Return the [X, Y] coordinate for the center point of the cell that contains the specified text.  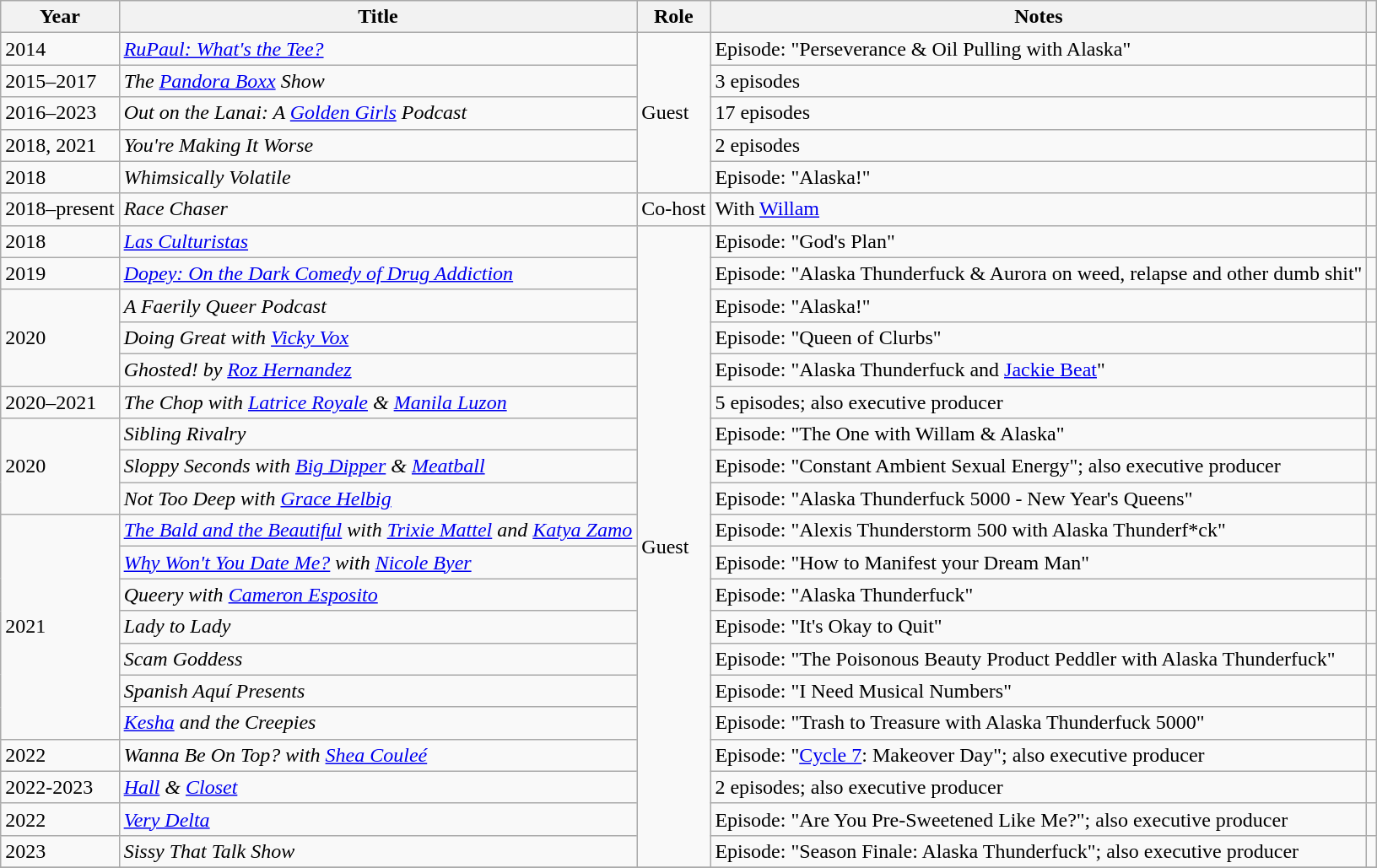
Ghosted! by Roz Hernandez [378, 369]
2018–present [60, 209]
Kesha and the Creepies [378, 723]
The Pandora Boxx Show [378, 81]
Episode: "Are You Pre-Sweetened Like Me?"; also executive producer [1039, 819]
Sissy That Talk Show [378, 851]
RuPaul: What's the Tee? [378, 49]
Whimsically Volatile [378, 177]
Lady to Lady [378, 627]
Episode: "Constant Ambient Sexual Energy"; also executive producer [1039, 466]
Co-host [673, 209]
Episode: "Trash to Treasure with Alaska Thunderfuck 5000" [1039, 723]
2023 [60, 851]
Episode: "The One with Willam & Alaska" [1039, 434]
Episode: "Alaska Thunderfuck" [1039, 595]
Scam Goddess [378, 659]
Race Chaser [378, 209]
2015–2017 [60, 81]
Wanna Be On Top? with Shea Couleé [378, 755]
Episode: "Perseverance & Oil Pulling with Alaska" [1039, 49]
Why Won't You Date Me? with Nicole Byer [378, 563]
Dopey: On the Dark Comedy of Drug Addiction [378, 273]
Role [673, 17]
The Bald and the Beautiful with Trixie Mattel and Katya Zamo [378, 531]
Spanish Aquí Presents [378, 691]
Episode: "How to Manifest your Dream Man" [1039, 563]
The Chop with Latrice Royale & Manila Luzon [378, 402]
A Faerily Queer Podcast [378, 305]
Episode: "Queen of Clurbs" [1039, 337]
2020–2021 [60, 402]
2018, 2021 [60, 145]
Episode: "God's Plan" [1039, 241]
With Willam [1039, 209]
Very Delta [378, 819]
Episode: "Cycle 7: Makeover Day"; also executive producer [1039, 755]
Not Too Deep with Grace Helbig [378, 499]
Notes [1039, 17]
2014 [60, 49]
Episode: "Season Finale: Alaska Thunderfuck"; also executive producer [1039, 851]
5 episodes; also executive producer [1039, 402]
2021 [60, 627]
Episode: "Alaska Thunderfuck and Jackie Beat" [1039, 369]
Doing Great with Vicky Vox [378, 337]
Out on the Lanai: A Golden Girls Podcast [378, 113]
Episode: "I Need Musical Numbers" [1039, 691]
Episode: "It's Okay to Quit" [1039, 627]
Hall & Closet [378, 787]
3 episodes [1039, 81]
Title [378, 17]
Queery with Cameron Esposito [378, 595]
Year [60, 17]
Episode: "The Poisonous Beauty Product Peddler with Alaska Thunderfuck" [1039, 659]
Episode: "Alaska Thunderfuck & Aurora on weed, relapse and other dumb shit" [1039, 273]
2 episodes; also executive producer [1039, 787]
17 episodes [1039, 113]
Episode: "Alexis Thunderstorm 500 with Alaska Thunderf*ck" [1039, 531]
Sloppy Seconds with Big Dipper & Meatball [378, 466]
Las Culturistas [378, 241]
Sibling Rivalry [378, 434]
2016–2023 [60, 113]
Episode: "Alaska Thunderfuck 5000 - New Year's Queens" [1039, 499]
2019 [60, 273]
2 episodes [1039, 145]
You're Making It Worse [378, 145]
2022-2023 [60, 787]
